Pinpoint the cell where the given text exists, returning its (X, Y) midpoint coordinate. 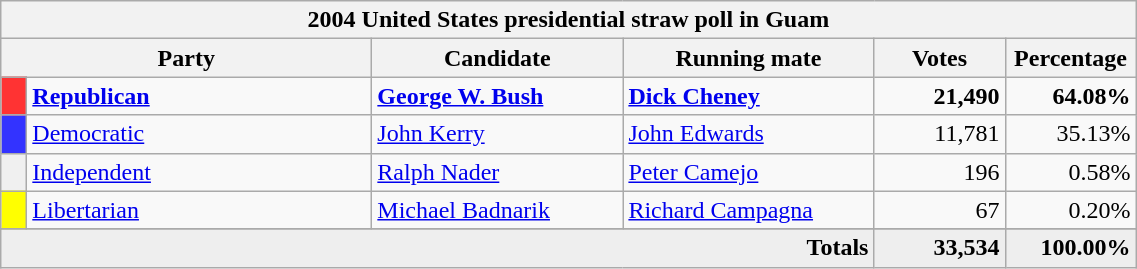
George W. Bush (498, 96)
Votes (940, 58)
Peter Camejo (748, 172)
0.20% (1070, 210)
100.00% (1070, 248)
35.13% (1070, 134)
196 (940, 172)
John Kerry (498, 134)
64.08% (1070, 96)
Richard Campagna (748, 210)
21,490 (940, 96)
Candidate (498, 58)
0.58% (1070, 172)
Republican (200, 96)
Party (186, 58)
Dick Cheney (748, 96)
33,534 (940, 248)
Running mate (748, 58)
2004 United States presidential straw poll in Guam (568, 20)
Ralph Nader (498, 172)
Independent (200, 172)
Democratic (200, 134)
John Edwards (748, 134)
67 (940, 210)
11,781 (940, 134)
Libertarian (200, 210)
Totals (438, 248)
Percentage (1070, 58)
Michael Badnarik (498, 210)
